Find where the given text appears and provide that cell's center as [x, y] coordinate. 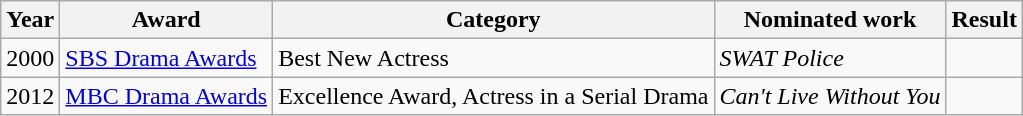
Year [30, 20]
Best New Actress [494, 58]
SWAT Police [830, 58]
MBC Drama Awards [166, 96]
Award [166, 20]
2000 [30, 58]
Nominated work [830, 20]
Excellence Award, Actress in a Serial Drama [494, 96]
SBS Drama Awards [166, 58]
Category [494, 20]
Can't Live Without You [830, 96]
2012 [30, 96]
Result [984, 20]
